Return [X, Y] of the center of cell containing provided text 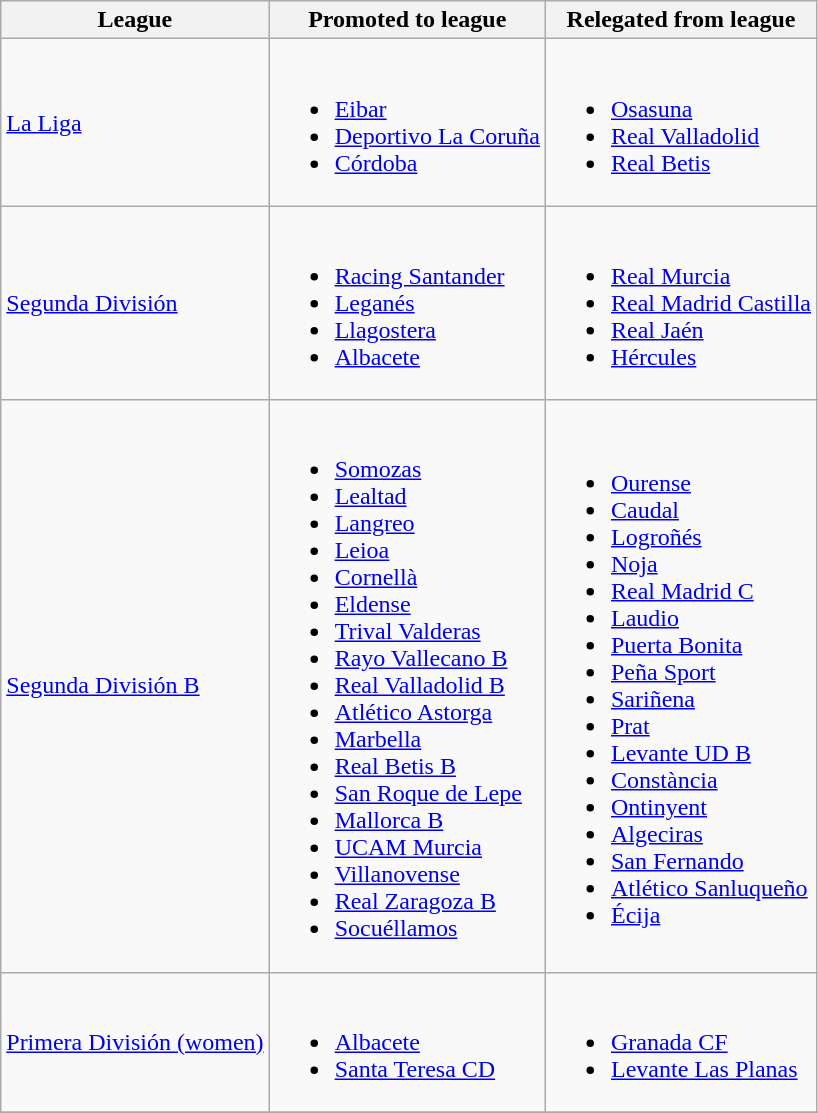
AlbaceteSanta Teresa CD [407, 1042]
Primera División (women) [135, 1042]
Segunda División [135, 303]
La Liga [135, 122]
OsasunaReal ValladolidReal Betis [680, 122]
League [135, 20]
Relegated from league [680, 20]
Granada CFLevante Las Planas [680, 1042]
Racing SantanderLeganésLlagosteraAlbacete [407, 303]
EibarDeportivo La CoruñaCórdoba [407, 122]
Segunda División B [135, 686]
Promoted to league [407, 20]
Real MurciaReal Madrid CastillaReal JaénHércules [680, 303]
